Pinpoint the cell where the given text exists, returning its (X, Y) midpoint coordinate. 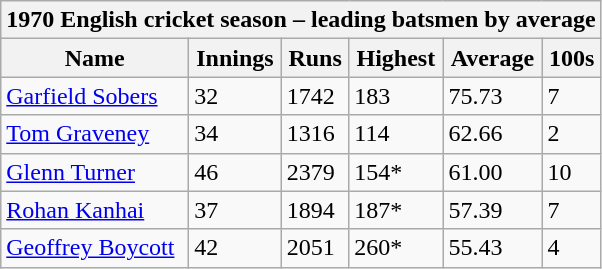
154* (396, 172)
1742 (315, 96)
Glenn Turner (95, 172)
32 (236, 96)
260* (396, 248)
183 (396, 96)
1894 (315, 210)
62.66 (492, 134)
57.39 (492, 210)
75.73 (492, 96)
42 (236, 248)
34 (236, 134)
Name (95, 58)
10 (572, 172)
114 (396, 134)
Highest (396, 58)
2 (572, 134)
Garfield Sobers (95, 96)
37 (236, 210)
2379 (315, 172)
1970 English cricket season – leading batsmen by average (301, 20)
Rohan Kanhai (95, 210)
46 (236, 172)
55.43 (492, 248)
187* (396, 210)
Average (492, 58)
100s (572, 58)
61.00 (492, 172)
4 (572, 248)
Runs (315, 58)
1316 (315, 134)
Geoffrey Boycott (95, 248)
Innings (236, 58)
2051 (315, 248)
Tom Graveney (95, 134)
